Find where the given text appears and provide that cell's center as [X, Y] coordinate. 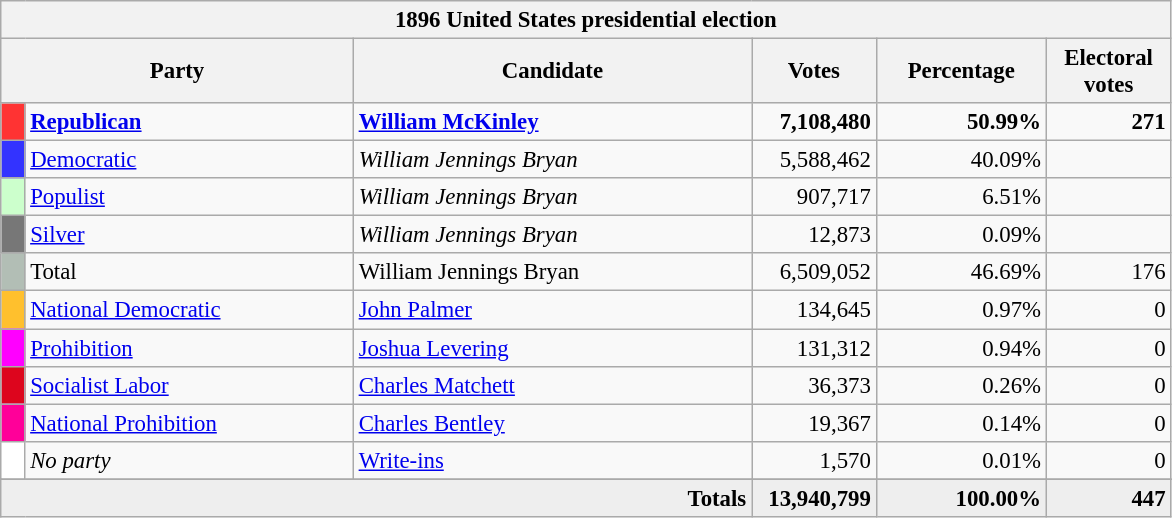
7,108,480 [814, 122]
0.94% [961, 348]
134,645 [814, 310]
Charles Bentley [552, 423]
Democratic [189, 160]
John Palmer [552, 310]
Silver [189, 235]
Charles Matchett [552, 385]
447 [1108, 498]
Percentage [961, 72]
William McKinley [552, 122]
No party [189, 460]
0.01% [961, 460]
0.97% [961, 310]
Totals [376, 498]
Prohibition [189, 348]
50.99% [961, 122]
1896 United States presidential election [586, 20]
0.09% [961, 235]
6,509,052 [814, 273]
40.09% [961, 160]
Candidate [552, 72]
Populist [189, 197]
271 [1108, 122]
Joshua Levering [552, 348]
100.00% [961, 498]
13,940,799 [814, 498]
0.14% [961, 423]
131,312 [814, 348]
Socialist Labor [189, 385]
Total [189, 273]
National Prohibition [189, 423]
0.26% [961, 385]
19,367 [814, 423]
36,373 [814, 385]
176 [1108, 273]
12,873 [814, 235]
Republican [189, 122]
46.69% [961, 273]
5,588,462 [814, 160]
6.51% [961, 197]
Votes [814, 72]
Electoral votes [1108, 72]
Party [178, 72]
Write-ins [552, 460]
National Democratic [189, 310]
907,717 [814, 197]
1,570 [814, 460]
